Provide the (x, y) coordinate of the cell's center where the given text is located.  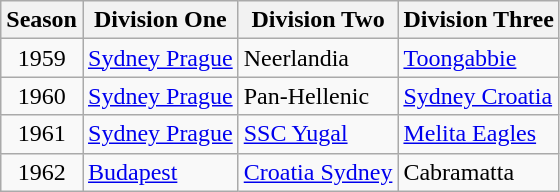
1959 (42, 58)
Division One (160, 20)
Division Three (479, 20)
Pan-Hellenic (318, 96)
Toongabbie (479, 58)
1961 (42, 134)
Season (42, 20)
SSC Yugal (318, 134)
Budapest (160, 172)
Sydney Croatia (479, 96)
1960 (42, 96)
Melita Eagles (479, 134)
Neerlandia (318, 58)
Division Two (318, 20)
Croatia Sydney (318, 172)
1962 (42, 172)
Cabramatta (479, 172)
